Capture the cell that displays the provided text and extract its [X, Y] central coordinate. 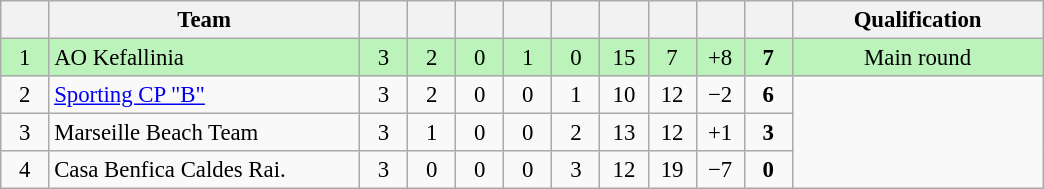
Sporting CP "B" [204, 95]
10 [624, 95]
+8 [720, 58]
Team [204, 20]
Main round [918, 58]
13 [624, 133]
−2 [720, 95]
6 [768, 95]
Qualification [918, 20]
19 [672, 170]
AO Kefallinia [204, 58]
15 [624, 58]
Marseille Beach Team [204, 133]
+1 [720, 133]
4 [25, 170]
−7 [720, 170]
Casa Benfica Caldes Rai. [204, 170]
